Capture the cell that displays the provided text and extract its [x, y] central coordinate. 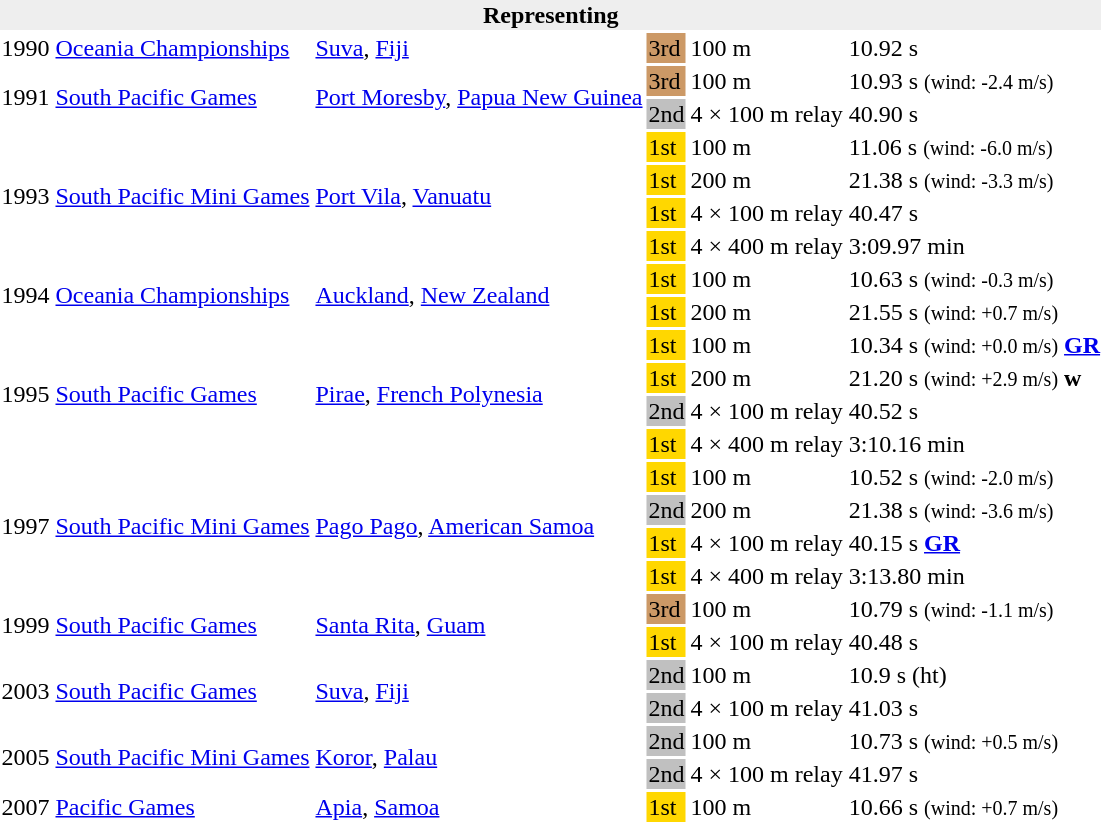
1997 [26, 526]
10.66 s (wind: +0.7 m/s) [974, 807]
Pacific Games [182, 807]
Port Moresby, Papua New Guinea [479, 98]
Pirae, French Polynesia [479, 394]
40.52 s [974, 411]
11.06 s (wind: -6.0 m/s) [974, 147]
10.92 s [974, 48]
21.55 s (wind: +0.7 m/s) [974, 312]
21.38 s (wind: -3.3 m/s) [974, 180]
1995 [26, 394]
Koror, Palau [479, 758]
1994 [26, 296]
Apia, Samoa [479, 807]
Santa Rita, Guam [479, 626]
21.20 s (wind: +2.9 m/s) w [974, 378]
2007 [26, 807]
40.15 s GR [974, 543]
10.52 s (wind: -2.0 m/s) [974, 477]
10.73 s (wind: +0.5 m/s) [974, 741]
10.63 s (wind: -0.3 m/s) [974, 279]
41.03 s [974, 708]
Pago Pago, American Samoa [479, 526]
2003 [26, 692]
40.47 s [974, 213]
10.79 s (wind: -1.1 m/s) [974, 609]
3:13.80 min [974, 576]
1991 [26, 98]
41.97 s [974, 774]
1993 [26, 196]
2005 [26, 758]
21.38 s (wind: -3.6 m/s) [974, 510]
10.9 s (ht) [974, 675]
1990 [26, 48]
3:10.16 min [974, 444]
40.90 s [974, 114]
3:09.97 min [974, 246]
1999 [26, 626]
Auckland, New Zealand [479, 296]
10.93 s (wind: -2.4 m/s) [974, 81]
Port Vila, Vanuatu [479, 196]
40.48 s [974, 642]
10.34 s (wind: +0.0 m/s) GR [974, 345]
